For the text-containing cell, return its midpoint in (X, Y) coordinate format. 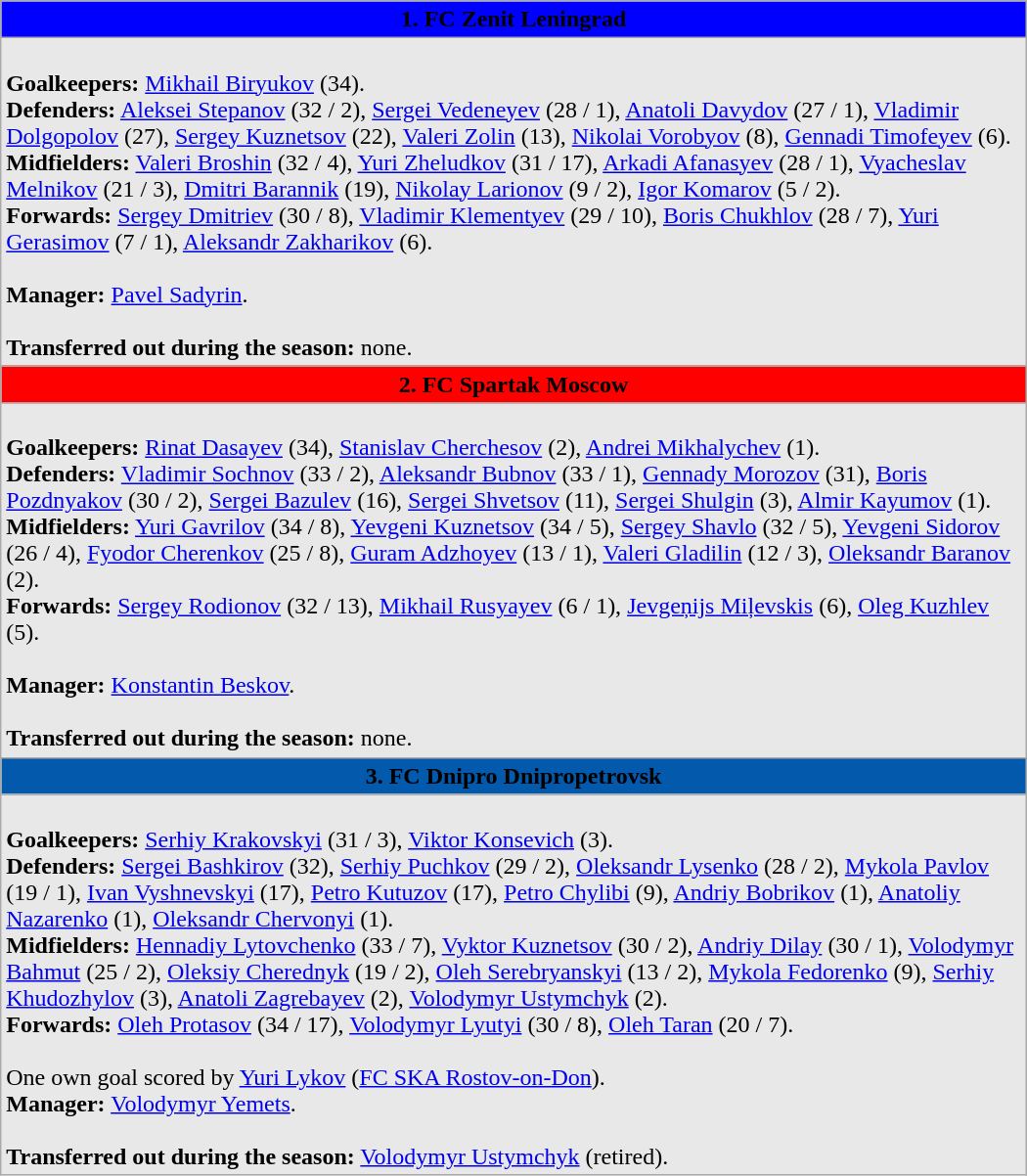
2. FC Spartak Moscow (513, 384)
1. FC Zenit Leningrad (513, 20)
3. FC Dnipro Dnipropetrovsk (513, 776)
